Search for the cell housing the specified text and yield its [x, y] center coordinate. 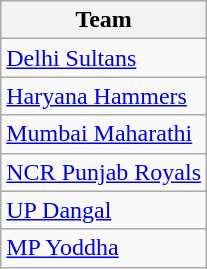
Haryana Hammers [104, 96]
MP Yoddha [104, 248]
Team [104, 20]
NCR Punjab Royals [104, 172]
UP Dangal [104, 210]
Delhi Sultans [104, 58]
Mumbai Maharathi [104, 134]
